For the text-containing cell, return its midpoint in [x, y] coordinate format. 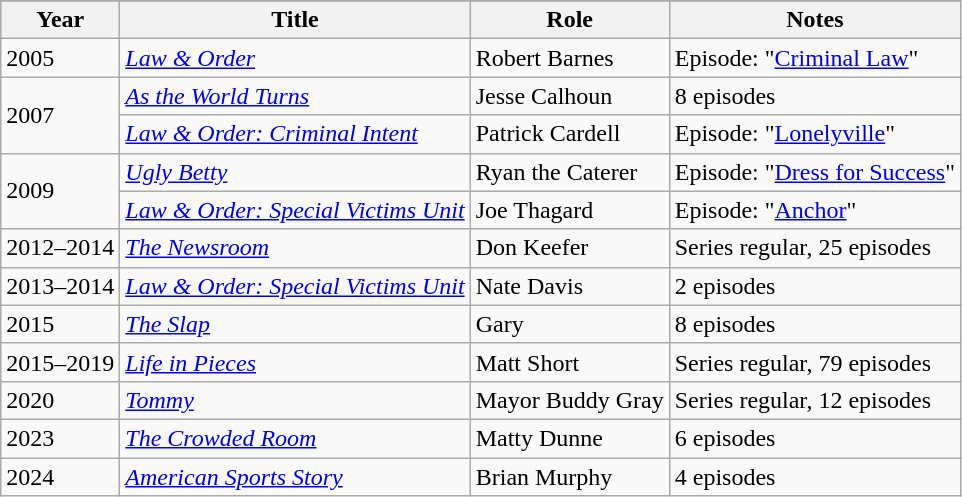
2015 [60, 324]
Life in Pieces [295, 362]
Ugly Betty [295, 172]
2023 [60, 438]
2 episodes [814, 286]
Matt Short [570, 362]
The Newsroom [295, 248]
Joe Thagard [570, 210]
Don Keefer [570, 248]
Mayor Buddy Gray [570, 400]
Episode: "Criminal Law" [814, 58]
Series regular, 12 episodes [814, 400]
Series regular, 25 episodes [814, 248]
Jesse Calhoun [570, 96]
Episode: "Dress for Success" [814, 172]
The Slap [295, 324]
Patrick Cardell [570, 134]
Tommy [295, 400]
Robert Barnes [570, 58]
Notes [814, 20]
Title [295, 20]
Episode: "Anchor" [814, 210]
2024 [60, 477]
2013–2014 [60, 286]
Series regular, 79 episodes [814, 362]
Nate Davis [570, 286]
Brian Murphy [570, 477]
Gary [570, 324]
2005 [60, 58]
2015–2019 [60, 362]
The Crowded Room [295, 438]
Ryan the Caterer [570, 172]
6 episodes [814, 438]
Year [60, 20]
2012–2014 [60, 248]
2020 [60, 400]
4 episodes [814, 477]
American Sports Story [295, 477]
2009 [60, 191]
Matty Dunne [570, 438]
Law & Order [295, 58]
Episode: "Lonelyville" [814, 134]
Role [570, 20]
2007 [60, 115]
Law & Order: Criminal Intent [295, 134]
As the World Turns [295, 96]
